Scan for the cell matching the given text and deliver its (x, y) coordinate at center. 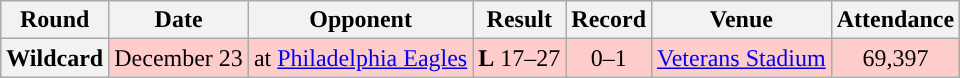
Record (609, 20)
L 17–27 (520, 58)
Wildcard (55, 58)
Attendance (895, 20)
Veterans Stadium (742, 58)
Date (179, 20)
Venue (742, 20)
0–1 (609, 58)
Round (55, 20)
Opponent (360, 20)
at Philadelphia Eagles (360, 58)
December 23 (179, 58)
69,397 (895, 58)
Result (520, 20)
